Search for the cell housing the specified text and yield its (x, y) center coordinate. 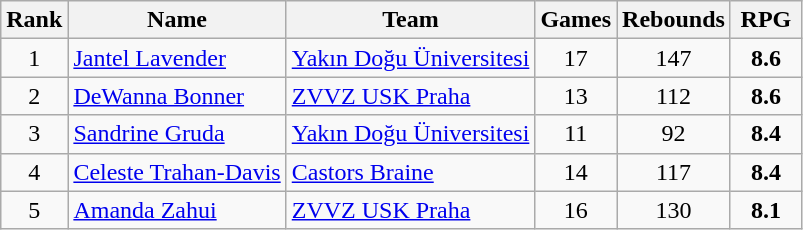
Rank (34, 20)
112 (674, 96)
14 (576, 172)
Team (410, 20)
11 (576, 134)
Name (177, 20)
17 (576, 58)
147 (674, 58)
8.1 (766, 210)
Celeste Trahan-Davis (177, 172)
Jantel Lavender (177, 58)
130 (674, 210)
Rebounds (674, 20)
RPG (766, 20)
117 (674, 172)
4 (34, 172)
3 (34, 134)
Games (576, 20)
16 (576, 210)
13 (576, 96)
2 (34, 96)
Sandrine Gruda (177, 134)
5 (34, 210)
92 (674, 134)
Castors Braine (410, 172)
Amanda Zahui (177, 210)
DeWanna Bonner (177, 96)
1 (34, 58)
